From the cell containing the given text, extract its center point as [x, y] coordinate. 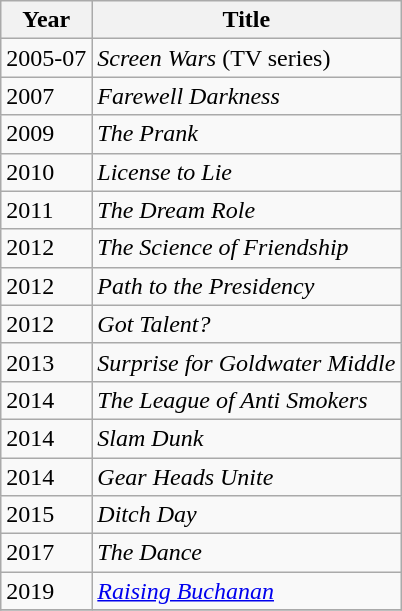
Slam Dunk [246, 438]
2005-07 [46, 58]
The Dance [246, 553]
2015 [46, 515]
Raising Buchanan [246, 591]
2010 [46, 172]
Year [46, 20]
Title [246, 20]
2009 [46, 134]
The Science of Friendship [246, 248]
Farewell Darkness [246, 96]
2013 [46, 362]
2019 [46, 591]
Got Talent? [246, 324]
Surprise for Goldwater Middle [246, 362]
Screen Wars (TV series) [246, 58]
Gear Heads Unite [246, 477]
Path to the Presidency [246, 286]
2011 [46, 210]
The Dream Role [246, 210]
Ditch Day [246, 515]
The Prank [246, 134]
2007 [46, 96]
The League of Anti Smokers [246, 400]
2017 [46, 553]
License to Lie [246, 172]
